Extract the (x, y) coordinate from the center of the cell holding the provided text.  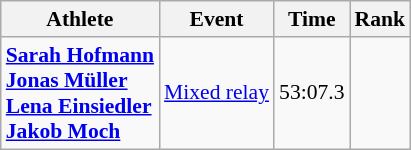
Sarah HofmannJonas MüllerLena EinsiedlerJakob Moch (80, 93)
Time (312, 19)
Event (216, 19)
Athlete (80, 19)
53:07.3 (312, 93)
Rank (380, 19)
Mixed relay (216, 93)
